Pinpoint the cell where the given text exists, returning its [X, Y] midpoint coordinate. 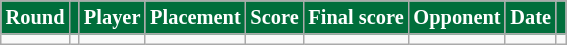
Score [275, 17]
Placement [195, 17]
Final score [356, 17]
Player [112, 17]
Round [36, 17]
Opponent [458, 17]
Date [530, 17]
